Identify which cell holds the provided text, then report its (X, Y) central coordinate. 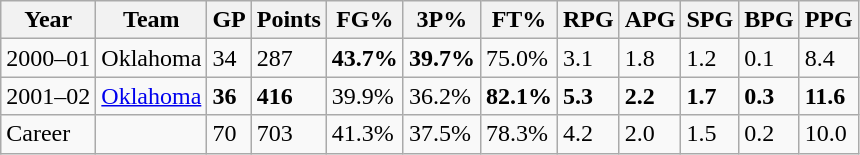
416 (288, 96)
5.3 (589, 96)
Points (288, 20)
3P% (442, 20)
2.0 (650, 134)
2001–02 (48, 96)
FG% (364, 20)
2000–01 (48, 58)
11.6 (828, 96)
GP (229, 20)
75.0% (518, 58)
APG (650, 20)
43.7% (364, 58)
0.2 (769, 134)
3.1 (589, 58)
287 (288, 58)
41.3% (364, 134)
1.7 (710, 96)
39.9% (364, 96)
Year (48, 20)
8.4 (828, 58)
39.7% (442, 58)
34 (229, 58)
82.1% (518, 96)
0.1 (769, 58)
37.5% (442, 134)
10.0 (828, 134)
1.5 (710, 134)
FT% (518, 20)
1.8 (650, 58)
0.3 (769, 96)
4.2 (589, 134)
2.2 (650, 96)
36.2% (442, 96)
PPG (828, 20)
BPG (769, 20)
Career (48, 134)
70 (229, 134)
1.2 (710, 58)
SPG (710, 20)
703 (288, 134)
RPG (589, 20)
Team (152, 20)
36 (229, 96)
78.3% (518, 134)
